Detect which cell encompasses the target text, then output its (X, Y) center coordinate. 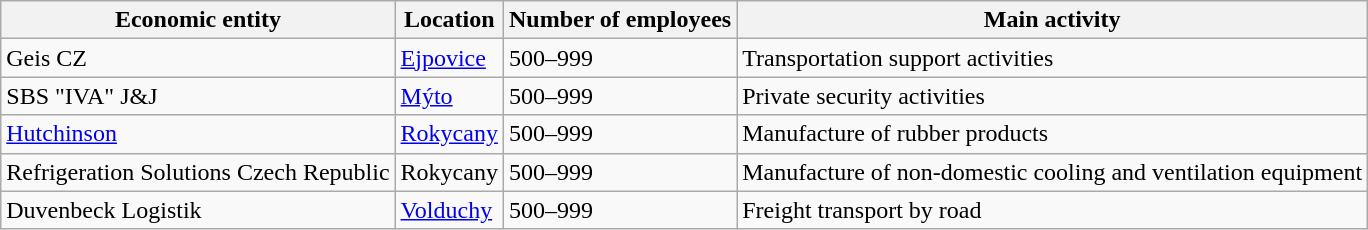
SBS "IVA" J&J (198, 96)
Volduchy (449, 210)
Private security activities (1052, 96)
Duvenbeck Logistik (198, 210)
Number of employees (620, 20)
Main activity (1052, 20)
Manufacture of non-domestic cooling and ventilation equipment (1052, 172)
Economic entity (198, 20)
Refrigeration Solutions Czech Republic (198, 172)
Hutchinson (198, 134)
Freight transport by road (1052, 210)
Manufacture of rubber products (1052, 134)
Transportation support activities (1052, 58)
Ejpovice (449, 58)
Geis CZ (198, 58)
Location (449, 20)
Mýto (449, 96)
